Extract the (X, Y) coordinate from the center of the cell holding the provided text.  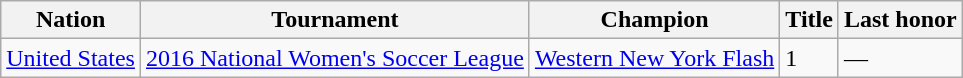
2016 National Women's Soccer League (334, 58)
Title (810, 20)
Nation (71, 20)
Western New York Flash (654, 58)
Tournament (334, 20)
Last honor (900, 20)
1 (810, 58)
United States (71, 58)
Champion (654, 20)
— (900, 58)
